Find where the given text appears and provide that cell's center as [X, Y] coordinate. 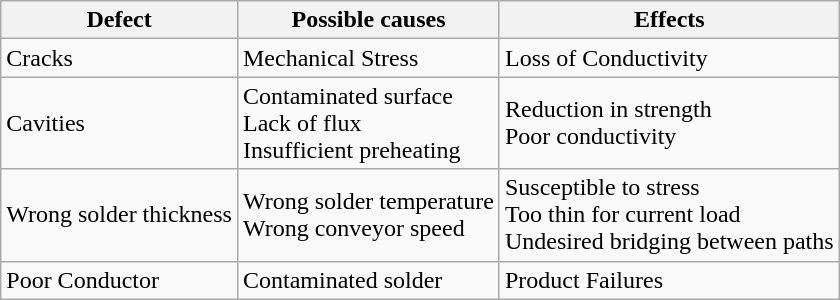
Possible causes [368, 20]
Defect [120, 20]
Cavities [120, 123]
Reduction in strengthPoor conductivity [669, 123]
Susceptible to stressToo thin for current load Undesired bridging between paths [669, 215]
Cracks [120, 58]
Contaminated surfaceLack of flux Insufficient preheating [368, 123]
Wrong solder temperatureWrong conveyor speed [368, 215]
Product Failures [669, 280]
Effects [669, 20]
Contaminated solder [368, 280]
Mechanical Stress [368, 58]
Loss of Conductivity [669, 58]
Wrong solder thickness [120, 215]
Poor Conductor [120, 280]
